Return the [X, Y] coordinate for the center point of the cell that contains the specified text.  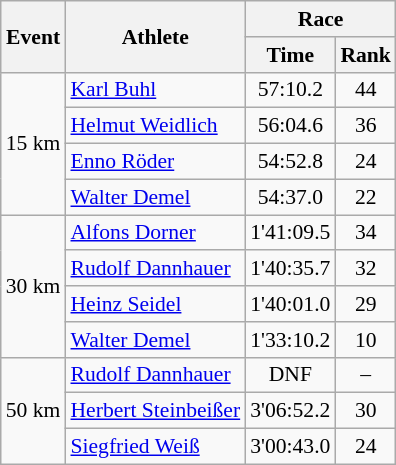
10 [366, 340]
1'41:09.5 [290, 233]
Time [290, 55]
Siegfried Weiß [155, 447]
Heinz Seidel [155, 304]
3'00:43.0 [290, 447]
1'40:01.0 [290, 304]
1'33:10.2 [290, 340]
30 [366, 411]
57:10.2 [290, 90]
29 [366, 304]
22 [366, 197]
Rank [366, 55]
Herbert Steinbeißer [155, 411]
30 km [34, 286]
DNF [290, 375]
44 [366, 90]
– [366, 375]
Race [320, 19]
Event [34, 36]
50 km [34, 410]
34 [366, 233]
15 km [34, 143]
Enno Röder [155, 162]
54:52.8 [290, 162]
1'40:35.7 [290, 269]
56:04.6 [290, 126]
3'06:52.2 [290, 411]
Alfons Dorner [155, 233]
32 [366, 269]
36 [366, 126]
Athlete [155, 36]
54:37.0 [290, 197]
Helmut Weidlich [155, 126]
Karl Buhl [155, 90]
